Return the [x, y] coordinate for the center point of the cell that contains the specified text.  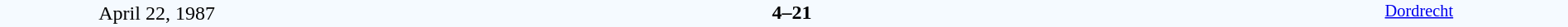
4–21 [791, 12]
April 22, 1987 [157, 13]
Dordrecht [1419, 13]
